For the text-containing cell, return its midpoint in (X, Y) coordinate format. 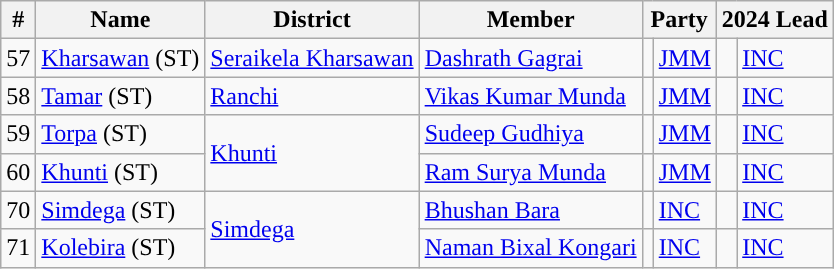
71 (18, 248)
Khunti (ST) (120, 172)
2024 Lead (774, 20)
Dashrath Gagrai (530, 58)
Kolebira (ST) (120, 248)
# (18, 20)
Vikas Kumar Munda (530, 96)
Simdega (312, 229)
57 (18, 58)
Ram Surya Munda (530, 172)
Seraikela Kharsawan (312, 58)
Torpa (ST) (120, 134)
Simdega (ST) (120, 210)
Name (120, 20)
Member (530, 20)
Khunti (312, 153)
District (312, 20)
60 (18, 172)
Bhushan Bara (530, 210)
Party (679, 20)
Kharsawan (ST) (120, 58)
59 (18, 134)
Ranchi (312, 96)
58 (18, 96)
70 (18, 210)
Sudeep Gudhiya (530, 134)
Naman Bixal Kongari (530, 248)
Tamar (ST) (120, 96)
